Search for the cell housing the specified text and yield its (X, Y) center coordinate. 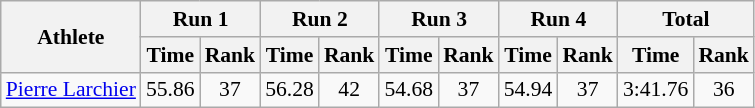
Run 2 (320, 19)
42 (350, 90)
Run 4 (558, 19)
36 (724, 90)
55.86 (170, 90)
Run 3 (438, 19)
3:41.76 (656, 90)
54.68 (408, 90)
Run 1 (200, 19)
Total (686, 19)
56.28 (290, 90)
Athlete (71, 36)
Pierre Larchier (71, 90)
54.94 (528, 90)
